Extract the [X, Y] coordinate from the center of the cell holding the provided text.  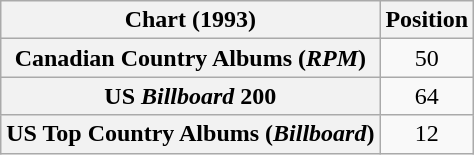
US Top Country Albums (Billboard) [190, 134]
50 [427, 58]
Canadian Country Albums (RPM) [190, 58]
12 [427, 134]
Chart (1993) [190, 20]
US Billboard 200 [190, 96]
64 [427, 96]
Position [427, 20]
